Capture the cell that displays the provided text and extract its (x, y) central coordinate. 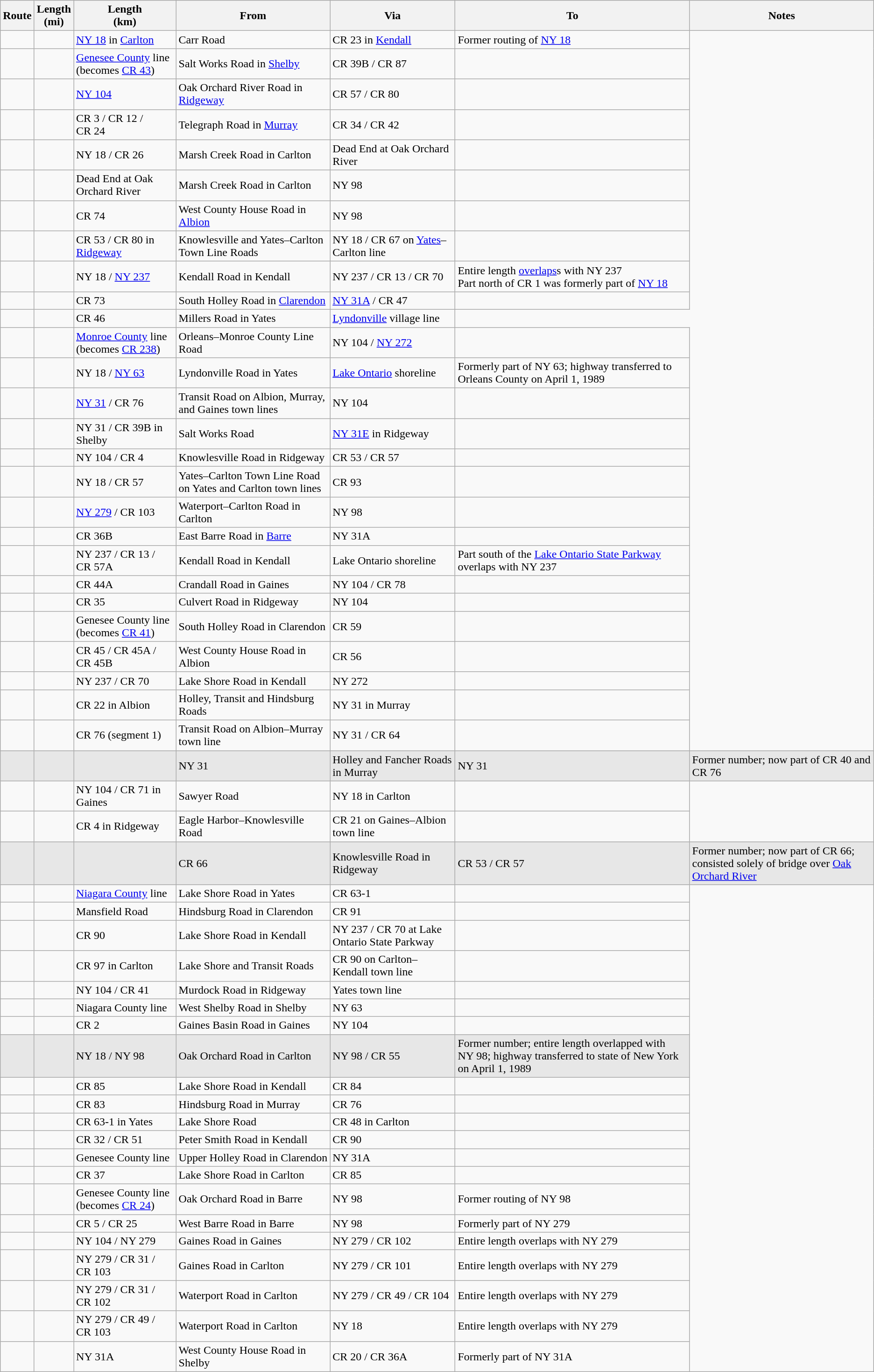
NY 18 / CR 26 (125, 155)
Crandall Road in Gaines (253, 584)
Transit Road on Albion–Murray town line (253, 735)
NY 237 / CR 13 / CR 57A (125, 561)
Formerly part of NY 279 (572, 1223)
Genesee County line (125, 1157)
NY 272 (393, 681)
NY 279 / CR 31 / CR 102 (125, 1296)
Lyndonville Road in Yates (253, 373)
NY 279 / CR 49 / CR 104 (393, 1296)
Former number; now part of CR 66; consisted solely of bridge over Oak Orchard River (782, 863)
NY 104 / CR 71 in Gaines (125, 796)
Lyndonville village line (393, 318)
CR 36B (125, 536)
Lake Shore and Transit Roads (253, 966)
Former number; now part of CR 40 and CR 76 (782, 765)
Length(km) (125, 16)
Salt Works Road (253, 434)
NY 63 (393, 1008)
CR 63-1 (393, 894)
CR 76 (393, 1104)
Formerly part of NY 31A (572, 1357)
CR 39B / CR 87 (393, 64)
Former number; entire length overlapped with NY 98; highway transferred to state of New York on April 1, 1989 (572, 1056)
Peter Smith Road in Kendall (253, 1139)
CR 3 / CR 12 / CR 24 (125, 124)
Lake Shore Road in Carlton (253, 1175)
CR 44A (125, 584)
NY 104 / CR 78 (393, 584)
Former routing of NY 98 (572, 1200)
Carr Road (253, 40)
Monroe County line (becomes CR 238) (125, 342)
NY 104 / CR 41 (125, 990)
Upper Holley Road in Clarendon (253, 1157)
CR 84 (393, 1086)
NY 104 / NY 279 (125, 1241)
Lake Shore Road (253, 1122)
NY 98 / CR 55 (393, 1056)
To (572, 16)
CR 57 / CR 80 (393, 94)
CR 63-1 in Yates (125, 1122)
CR 91 (393, 911)
Orleans–Monroe County Line Road (253, 342)
Transit Road on Albion, Murray, and Gaines town lines (253, 404)
Oak Orchard River Road in Ridgeway (253, 94)
Notes (782, 16)
CR 53 / CR 80 in Ridgeway (125, 246)
CR 35 (125, 602)
CR 37 (125, 1175)
Lake Shore Road in Yates (253, 894)
Millers Road in Yates (253, 318)
Eagle Harbor–Knowlesville Road (253, 827)
Genesee County line (becomes CR 43) (125, 64)
Sawyer Road (253, 796)
Mansfield Road (125, 911)
NY 279 / CR 101 (393, 1265)
CR 73 (125, 300)
NY 237 / CR 70 (125, 681)
CR 4 in Ridgeway (125, 827)
CR 97 in Carlton (125, 966)
Yates–Carlton Town Line Road on Yates and Carlton town lines (253, 482)
NY 31 / CR 76 (125, 404)
CR 45 / CR 45A / CR 45B (125, 657)
CR 76 (segment 1) (125, 735)
Former routing of NY 18 (572, 40)
CR 22 in Albion (125, 704)
East Barre Road in Barre (253, 536)
CR 59 (393, 626)
CR 48 in Carlton (393, 1122)
Waterport–Carlton Road in Carlton (253, 512)
Entire length overlapss with NY 237Part north of CR 1 was formerly part of NY 18 (572, 277)
Gaines Basin Road in Gaines (253, 1025)
Length(mi) (54, 16)
CR 20 / CR 36A (393, 1357)
Telegraph Road in Murray (253, 124)
NY 18 / NY 63 (125, 373)
CR 34 / CR 42 (393, 124)
NY 18 / NY 237 (125, 277)
CR 2 (125, 1025)
Via (393, 16)
NY 18 / CR 57 (125, 482)
CR 23 in Kendall (393, 40)
NY 31 / CR 39B in Shelby (125, 434)
Genesee County line (becomes CR 24) (125, 1200)
NY 279 / CR 103 (125, 512)
Hindsburg Road in Murray (253, 1104)
NY 279 / CR 31 / CR 103 (125, 1265)
Knowlesville and Yates–Carlton Town Line Roads (253, 246)
CR 56 (393, 657)
Part south of the Lake Ontario State Parkway overlaps with NY 237 (572, 561)
Holley and Fancher Roads in Murray (393, 765)
CR 66 (253, 863)
Oak Orchard Road in Barre (253, 1200)
Genesee County line (becomes CR 41) (125, 626)
Yates town line (393, 990)
Route (17, 16)
NY 31 / CR 64 (393, 735)
CR 90 on Carlton–Kendall town line (393, 966)
Gaines Road in Gaines (253, 1241)
CR 74 (125, 216)
NY 104 / CR 4 (125, 458)
NY 279 / CR 102 (393, 1241)
Gaines Road in Carlton (253, 1265)
Hindsburg Road in Clarendon (253, 911)
CR 93 (393, 482)
West Shelby Road in Shelby (253, 1008)
Culvert Road in Ridgeway (253, 602)
NY 104 / NY 272 (393, 342)
NY 31A / CR 47 (393, 300)
CR 32 / CR 51 (125, 1139)
Oak Orchard Road in Carlton (253, 1056)
NY 237 / CR 13 / CR 70 (393, 277)
West County House Road in Shelby (253, 1357)
Murdock Road in Ridgeway (253, 990)
CR 5 / CR 25 (125, 1223)
CR 83 (125, 1104)
From (253, 16)
NY 18 / NY 98 (125, 1056)
Formerly part of NY 63; highway transferred to Orleans County on April 1, 1989 (572, 373)
Salt Works Road in Shelby (253, 64)
CR 46 (125, 318)
NY 31E in Ridgeway (393, 434)
NY 237 / CR 70 at Lake Ontario State Parkway (393, 935)
NY 31 in Murray (393, 704)
NY 18 / CR 67 on Yates–Carlton line (393, 246)
West Barre Road in Barre (253, 1223)
NY 279 / CR 49 / CR 103 (125, 1326)
Holley, Transit and Hindsburg Roads (253, 704)
CR 21 on Gaines–Albion town line (393, 827)
NY 18 (393, 1326)
